Determine the (x, y) coordinate at the center of the cell enclosing the given text.  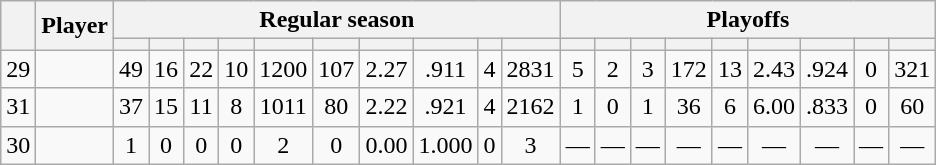
13 (730, 69)
.911 (446, 69)
2.27 (386, 69)
Regular season (338, 20)
2162 (530, 107)
49 (132, 69)
2831 (530, 69)
107 (336, 69)
37 (132, 107)
1200 (284, 69)
31 (18, 107)
29 (18, 69)
321 (912, 69)
80 (336, 107)
Playoffs (748, 20)
.833 (828, 107)
0.00 (386, 145)
2.43 (774, 69)
1011 (284, 107)
1.000 (446, 145)
60 (912, 107)
6.00 (774, 107)
36 (688, 107)
10 (236, 69)
.921 (446, 107)
.924 (828, 69)
172 (688, 69)
16 (166, 69)
6 (730, 107)
5 (578, 69)
22 (202, 69)
Player (75, 26)
11 (202, 107)
8 (236, 107)
2.22 (386, 107)
30 (18, 145)
15 (166, 107)
